Provide the (x, y) coordinate of the cell's center where the given text is located.  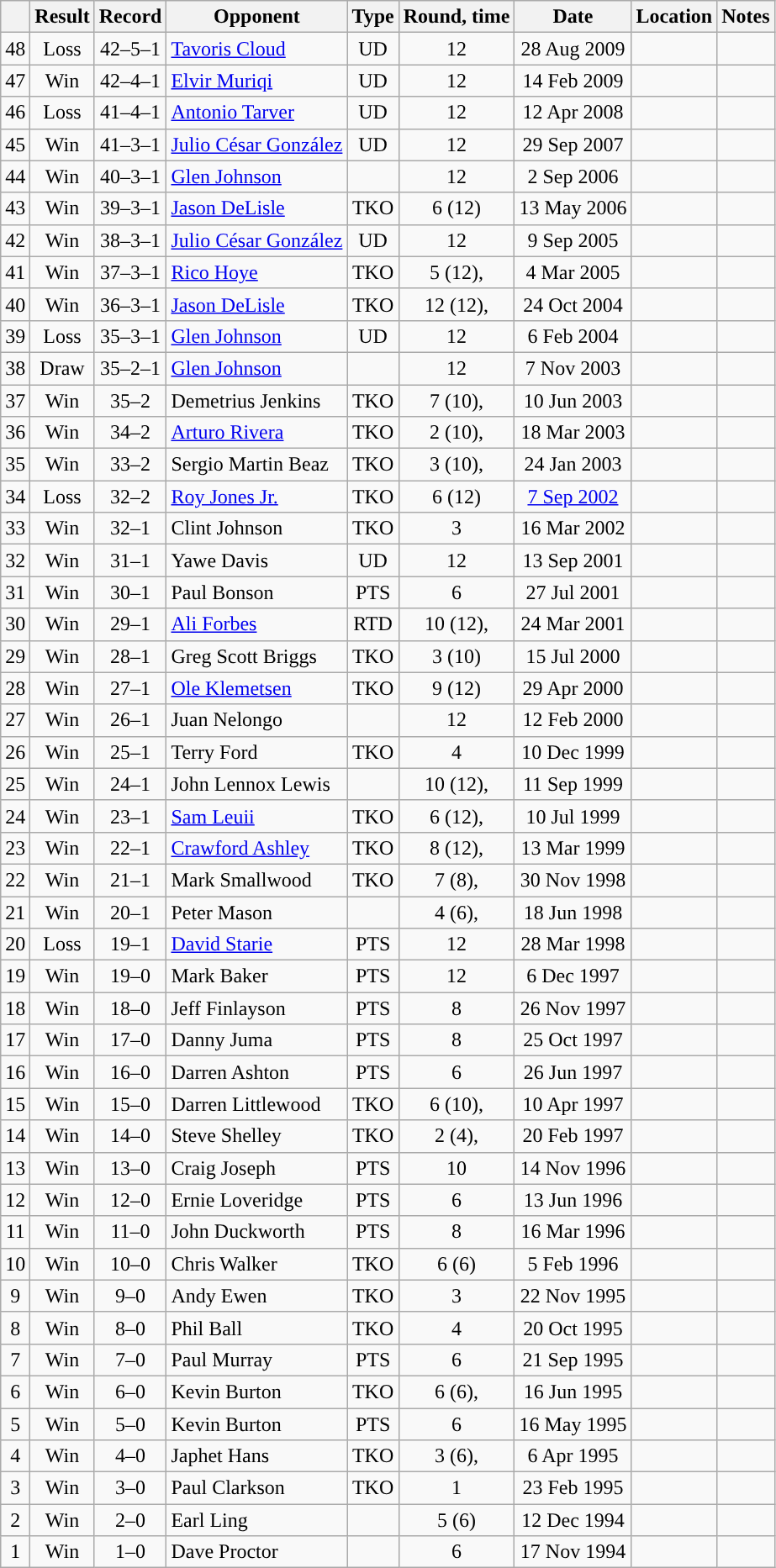
Ernie Loveridge (257, 1200)
Clint Johnson (257, 529)
22 Nov 1995 (573, 1296)
23 (15, 848)
6 (10), (457, 1104)
6 Apr 1995 (573, 1456)
John Lennox Lewis (257, 784)
10 Dec 1999 (573, 752)
Craig Joseph (257, 1168)
36 (15, 433)
30 (15, 624)
Mark Baker (257, 976)
1–0 (130, 1552)
Peter Mason (257, 912)
37–3–1 (130, 272)
34–2 (130, 433)
Antonio Tarver (257, 113)
15 Jul 2000 (573, 656)
Phil Ball (257, 1328)
9 (15, 1296)
25–1 (130, 752)
16 Mar 2002 (573, 529)
26 Jun 1997 (573, 1072)
13 Sep 2001 (573, 560)
21 (15, 912)
2–0 (130, 1520)
Arturo Rivera (257, 433)
29–1 (130, 624)
18–0 (130, 1008)
13 Jun 1996 (573, 1200)
19 (15, 976)
16–0 (130, 1072)
13–0 (130, 1168)
35–3–1 (130, 336)
48 (15, 49)
32 (15, 560)
Mark Smallwood (257, 880)
Notes (746, 17)
28–1 (130, 656)
6 Feb 2004 (573, 336)
Japhet Hans (257, 1456)
Darren Littlewood (257, 1104)
9 Sep 2005 (573, 240)
12 Dec 1994 (573, 1520)
Round, time (457, 17)
42 (15, 240)
19–0 (130, 976)
34 (15, 497)
7 Nov 2003 (573, 368)
35–2 (130, 401)
8–0 (130, 1328)
Yawe Davis (257, 560)
27 (15, 720)
14 (15, 1136)
8 (12), (457, 848)
38–3–1 (130, 240)
18 Jun 1998 (573, 912)
5 Feb 1996 (573, 1264)
11 Sep 1999 (573, 784)
11 (15, 1232)
36–3–1 (130, 304)
6 (6), (457, 1392)
Chris Walker (257, 1264)
Andy Ewen (257, 1296)
22 (15, 880)
7–0 (130, 1360)
30–1 (130, 592)
Darren Ashton (257, 1072)
Sam Leuii (257, 816)
4–0 (130, 1456)
13 Mar 1999 (573, 848)
27–1 (130, 688)
17 Nov 1994 (573, 1552)
12 Feb 2000 (573, 720)
2 (4), (457, 1136)
14–0 (130, 1136)
28 Aug 2009 (573, 49)
23 Feb 1995 (573, 1488)
Type (373, 17)
2 (10), (457, 433)
22–1 (130, 848)
21 Sep 1995 (573, 1360)
6–0 (130, 1392)
47 (15, 81)
Danny Juma (257, 1040)
16 Mar 1996 (573, 1232)
18 Mar 2003 (573, 433)
Demetrius Jenkins (257, 401)
44 (15, 176)
Ali Forbes (257, 624)
38 (15, 368)
11–0 (130, 1232)
5 (6) (457, 1520)
Roy Jones Jr. (257, 497)
Juan Nelongo (257, 720)
14 Feb 2009 (573, 81)
4 Mar 2005 (573, 272)
4 (6), (457, 912)
32–2 (130, 497)
28 Mar 1998 (573, 944)
25 Oct 1997 (573, 1040)
Paul Murray (257, 1360)
3 (6), (457, 1456)
29 (15, 656)
21–1 (130, 880)
39–3–1 (130, 208)
Greg Scott Briggs (257, 656)
23–1 (130, 816)
40 (15, 304)
3 (10) (457, 656)
10–0 (130, 1264)
5 (12), (457, 272)
5 (15, 1424)
45 (15, 145)
13 May 2006 (573, 208)
Sergio Martin Beaz (257, 465)
35–2–1 (130, 368)
18 (15, 1008)
24 Jan 2003 (573, 465)
Draw (62, 368)
24 Mar 2001 (573, 624)
7 (15, 1360)
Terry Ford (257, 752)
6 (12), (457, 816)
33 (15, 529)
42–5–1 (130, 49)
3 (10), (457, 465)
20 (15, 944)
Steve Shelley (257, 1136)
33–2 (130, 465)
32–1 (130, 529)
10 Jul 1999 (573, 816)
12–0 (130, 1200)
24 (15, 816)
20 Oct 1995 (573, 1328)
David Starie (257, 944)
24 Oct 2004 (573, 304)
15 (15, 1104)
2 (15, 1520)
Earl Ling (257, 1520)
29 Sep 2007 (573, 145)
10 Jun 2003 (573, 401)
Opponent (257, 17)
16 May 1995 (573, 1424)
19–1 (130, 944)
17 (15, 1040)
Dave Proctor (257, 1552)
Jeff Finlayson (257, 1008)
31–1 (130, 560)
29 Apr 2000 (573, 688)
9–0 (130, 1296)
Result (62, 17)
41–3–1 (130, 145)
6 (6) (457, 1264)
16 (15, 1072)
20–1 (130, 912)
16 Jun 1995 (573, 1392)
12 (12), (457, 304)
31 (15, 592)
46 (15, 113)
Date (573, 17)
Elvir Muriqi (257, 81)
5–0 (130, 1424)
Rico Hoye (257, 272)
40–3–1 (130, 176)
27 Jul 2001 (573, 592)
42–4–1 (130, 81)
Location (674, 17)
25 (15, 784)
6 Dec 1997 (573, 976)
7 (8), (457, 880)
10 Apr 1997 (573, 1104)
2 Sep 2006 (573, 176)
Ole Klemetsen (257, 688)
26 (15, 752)
Crawford Ashley (257, 848)
14 Nov 1996 (573, 1168)
17–0 (130, 1040)
35 (15, 465)
Record (130, 17)
20 Feb 1997 (573, 1136)
39 (15, 336)
26–1 (130, 720)
7 Sep 2002 (573, 497)
43 (15, 208)
28 (15, 688)
30 Nov 1998 (573, 880)
Paul Clarkson (257, 1488)
26 Nov 1997 (573, 1008)
9 (12) (457, 688)
Tavoris Cloud (257, 49)
Paul Bonson (257, 592)
RTD (373, 624)
41 (15, 272)
7 (10), (457, 401)
15–0 (130, 1104)
John Duckworth (257, 1232)
3–0 (130, 1488)
37 (15, 401)
24–1 (130, 784)
13 (15, 1168)
12 Apr 2008 (573, 113)
41–4–1 (130, 113)
